From the cell containing the given text, extract its center point as [x, y] coordinate. 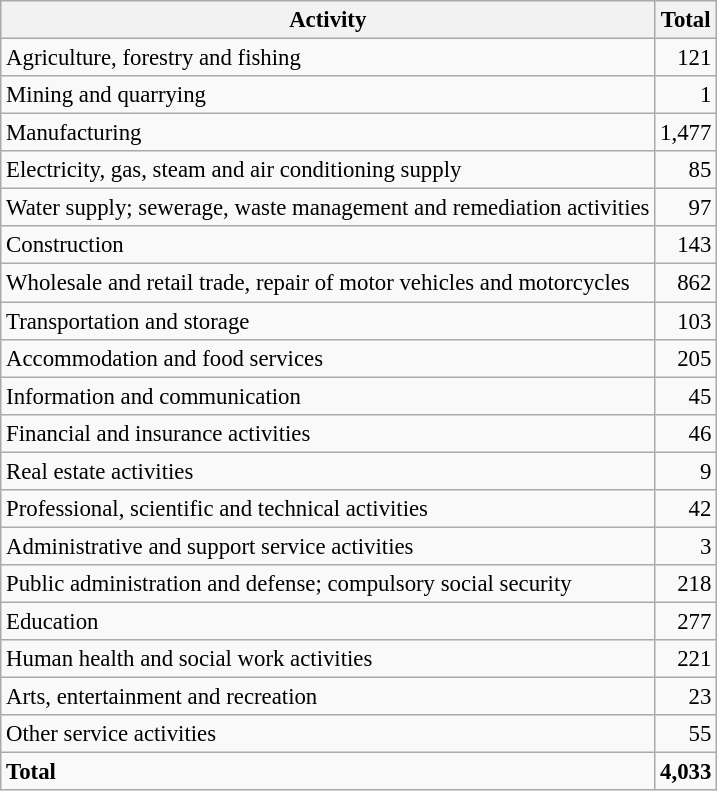
42 [686, 509]
Arts, entertainment and recreation [328, 697]
218 [686, 584]
277 [686, 621]
85 [686, 170]
Electricity, gas, steam and air conditioning supply [328, 170]
Activity [328, 20]
55 [686, 734]
3 [686, 546]
Human health and social work activities [328, 659]
Public administration and defense; compulsory social security [328, 584]
Education [328, 621]
Real estate activities [328, 471]
46 [686, 433]
Mining and quarrying [328, 95]
Financial and insurance activities [328, 433]
Professional, scientific and technical activities [328, 509]
143 [686, 245]
Wholesale and retail trade, repair of motor vehicles and motorcycles [328, 283]
23 [686, 697]
1,477 [686, 133]
221 [686, 659]
Agriculture, forestry and fishing [328, 58]
97 [686, 208]
1 [686, 95]
Other service activities [328, 734]
103 [686, 321]
Construction [328, 245]
Administrative and support service activities [328, 546]
Transportation and storage [328, 321]
Manufacturing [328, 133]
205 [686, 358]
Water supply; sewerage, waste management and remediation activities [328, 208]
45 [686, 396]
121 [686, 58]
4,033 [686, 772]
Information and communication [328, 396]
Accommodation and food services [328, 358]
862 [686, 283]
9 [686, 471]
